Scan for the cell matching the given text and deliver its (X, Y) coordinate at center. 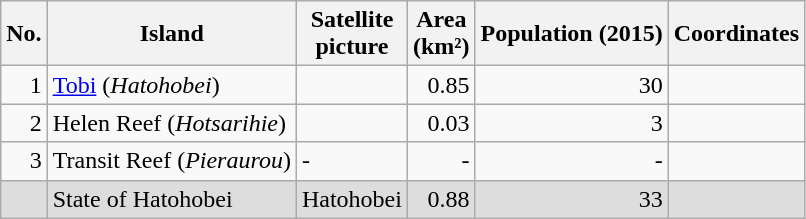
Area(km²) (441, 34)
Population (2015) (572, 34)
Tobi (Hatohobei) (172, 85)
Helen Reef (Hotsarihie) (172, 123)
Island (172, 34)
No. (24, 34)
State of Hatohobei (172, 199)
33 (572, 199)
Coordinates (736, 34)
30 (572, 85)
0.88 (441, 199)
Satellitepicture (352, 34)
0.85 (441, 85)
Hatohobei (352, 199)
0.03 (441, 123)
2 (24, 123)
Transit Reef (Pieraurou) (172, 161)
1 (24, 85)
